From the cell containing the given text, extract its center point as [X, Y] coordinate. 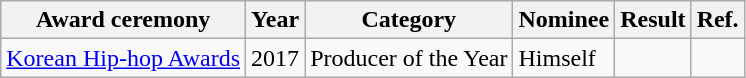
Nominee [564, 20]
Korean Hip-hop Awards [124, 58]
Himself [564, 58]
2017 [276, 58]
Result [653, 20]
Award ceremony [124, 20]
Ref. [718, 20]
Category [409, 20]
Producer of the Year [409, 58]
Year [276, 20]
